From the cell containing the given text, extract its center point as (x, y) coordinate. 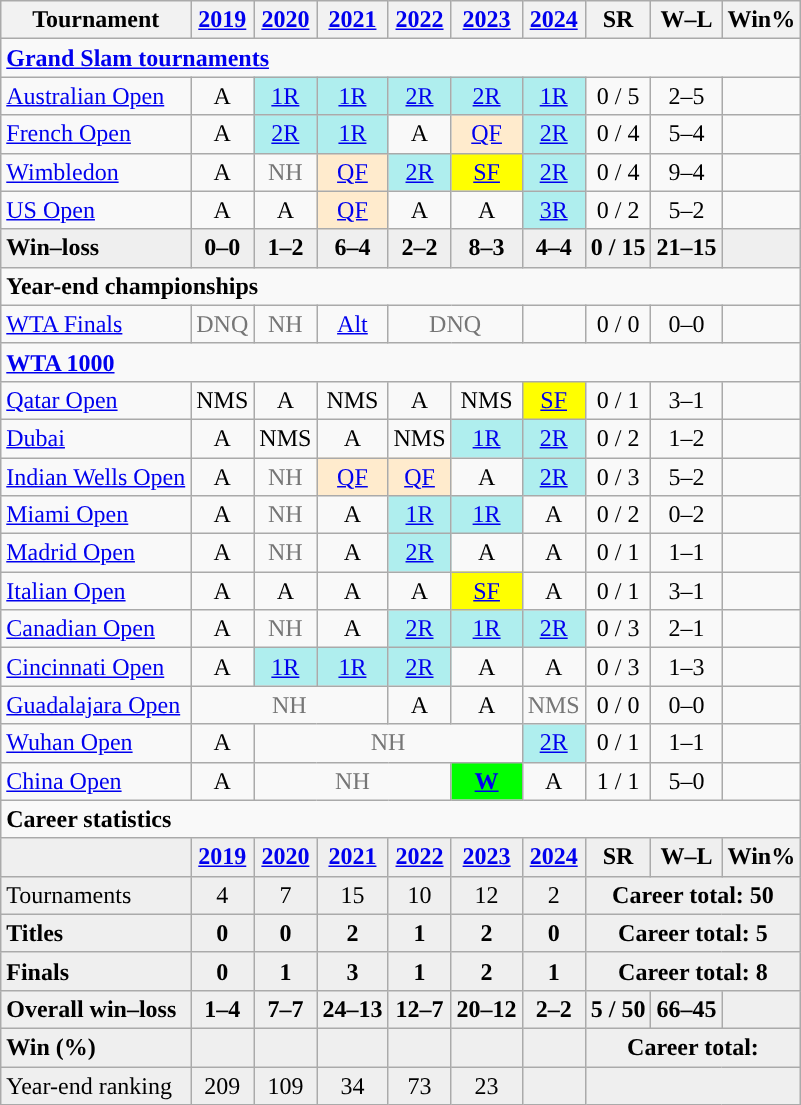
15 (352, 895)
Miami Open (96, 515)
Australian Open (96, 96)
Win–loss (96, 248)
Overall win–loss (96, 1009)
Indian Wells Open (96, 477)
Career total: 8 (692, 971)
9–4 (686, 172)
3R (554, 210)
1–3 (686, 667)
5–4 (686, 134)
0–2 (686, 515)
23 (486, 1085)
66–45 (686, 1009)
W (486, 781)
0 / 5 (618, 96)
6–4 (352, 248)
12 (486, 895)
73 (420, 1085)
5–0 (686, 781)
5 / 50 (618, 1009)
Year-end ranking (96, 1085)
Win (%) (96, 1047)
3 (352, 971)
12–7 (420, 1009)
2–5 (686, 96)
Madrid Open (96, 553)
Wuhan Open (96, 743)
Italian Open (96, 591)
Career statistics (401, 819)
7–7 (286, 1009)
Titles (96, 933)
WTA Finals (96, 324)
8–3 (486, 248)
Guadalajara Open (96, 705)
US Open (96, 210)
Career total: 5 (692, 933)
109 (286, 1085)
1 / 1 (618, 781)
French Open (96, 134)
Cincinnati Open (96, 667)
2–1 (686, 629)
Dubai (96, 438)
209 (222, 1085)
Alt (352, 324)
20–12 (486, 1009)
Finals (96, 971)
24–13 (352, 1009)
1–4 (222, 1009)
21–15 (686, 248)
10 (420, 895)
Year-end championships (401, 286)
Wimbledon (96, 172)
Tournaments (96, 895)
4 (222, 895)
Tournament (96, 20)
Canadian Open (96, 629)
0 / 15 (618, 248)
4–4 (554, 248)
Career total: (692, 1047)
Career total: 50 (692, 895)
WTA 1000 (401, 362)
Grand Slam tournaments (401, 58)
China Open (96, 781)
7 (286, 895)
Qatar Open (96, 400)
34 (352, 1085)
